Pinpoint the cell where the given text exists, returning its [x, y] midpoint coordinate. 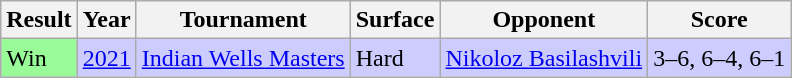
Win [39, 58]
Surface [395, 20]
Opponent [544, 20]
Result [39, 20]
2021 [106, 58]
Tournament [243, 20]
Nikoloz Basilashvili [544, 58]
Score [720, 20]
Indian Wells Masters [243, 58]
Hard [395, 58]
Year [106, 20]
3–6, 6–4, 6–1 [720, 58]
